Pinpoint the cell where the given text exists, returning its (X, Y) midpoint coordinate. 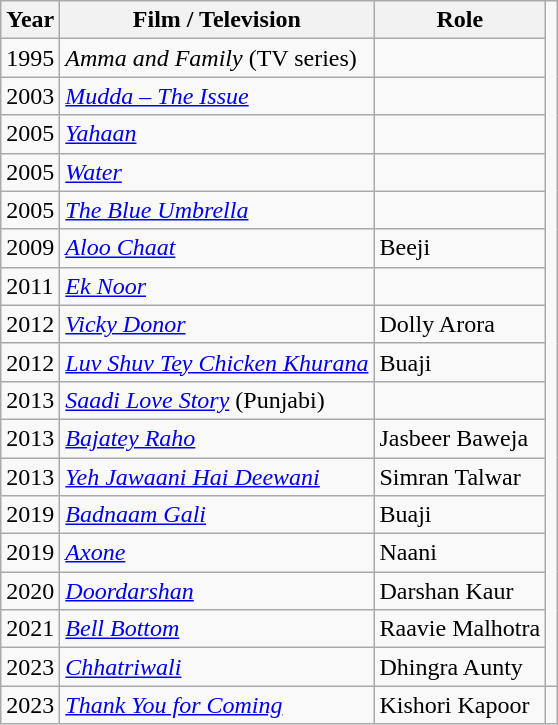
2011 (30, 286)
Role (460, 20)
Simran Talwar (460, 477)
Dolly Arora (460, 324)
2003 (30, 96)
Luv Shuv Tey Chicken Khurana (217, 362)
Amma and Family (TV series) (217, 58)
Film / Television (217, 20)
Yeh Jawaani Hai Deewani (217, 477)
Naani (460, 553)
Mudda – The Issue (217, 96)
Jasbeer Baweja (460, 438)
Yahaan (217, 134)
Dhingra Aunty (460, 667)
Saadi Love Story (Punjabi) (217, 400)
Aloo Chaat (217, 248)
1995 (30, 58)
Bajatey Raho (217, 438)
Vicky Donor (217, 324)
The Blue Umbrella (217, 210)
Bell Bottom (217, 629)
Year (30, 20)
Water (217, 172)
Axone (217, 553)
Kishori Kapoor (460, 705)
2021 (30, 629)
2009 (30, 248)
Chhatriwali (217, 667)
Beeji (460, 248)
Badnaam Gali (217, 515)
2020 (30, 591)
Raavie Malhotra (460, 629)
Doordarshan (217, 591)
Darshan Kaur (460, 591)
Ek Noor (217, 286)
Thank You for Coming (217, 705)
